Determine the (x, y) coordinate at the center of the cell enclosing the given text.  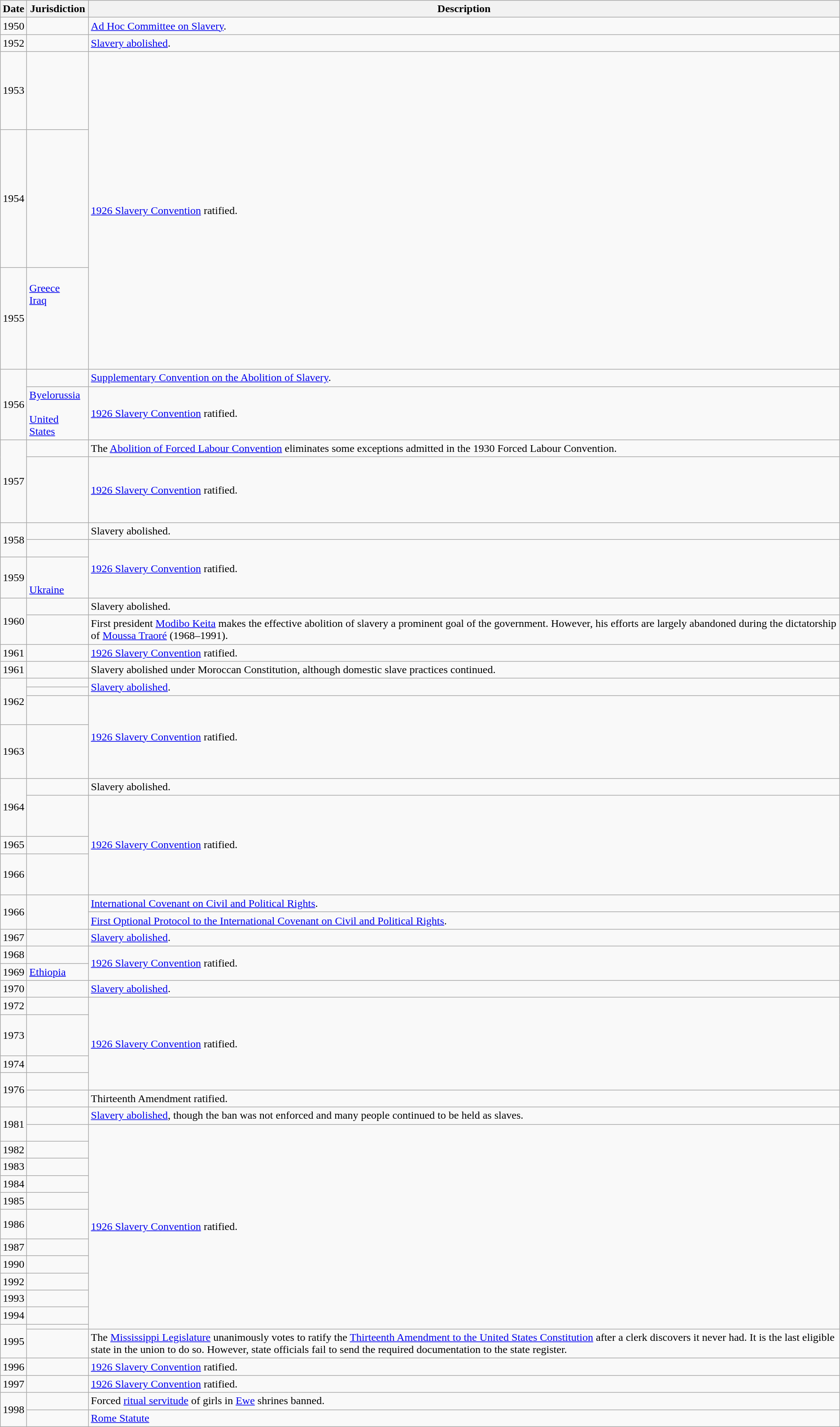
1973 (13, 1035)
1963 (13, 751)
Slavery abolished, though the ban was not enforced and many people continued to be held as slaves. (464, 1116)
Slavery abolished under Moroccan Constitution, although domestic slave practices continued. (464, 670)
Greece Iraq (57, 319)
1998 (13, 1409)
1994 (13, 1316)
Ukraine (57, 577)
1981 (13, 1124)
1983 (13, 1167)
1976 (13, 1090)
The Abolition of Forced Labour Convention eliminates some exceptions admitted in the 1930 Forced Labour Convention. (464, 448)
Ethiopia (57, 972)
1959 (13, 577)
1970 (13, 989)
1962 (13, 702)
1955 (13, 319)
1956 (13, 405)
1974 (13, 1064)
1993 (13, 1299)
Description (464, 9)
1957 (13, 481)
1964 (13, 807)
1965 (13, 845)
Supplementary Convention on the Abolition of Slavery. (464, 378)
1997 (13, 1384)
1953 (13, 91)
1987 (13, 1247)
1982 (13, 1150)
1954 (13, 198)
Date (13, 9)
International Covenant on Civil and Political Rights. (464, 903)
1968 (13, 954)
Ad Hoc Committee on Slavery. (464, 26)
1972 (13, 1006)
1950 (13, 26)
Rome Statute (464, 1418)
1992 (13, 1281)
1969 (13, 972)
1986 (13, 1224)
1990 (13, 1264)
1985 (13, 1201)
1996 (13, 1367)
Thirteenth Amendment ratified. (464, 1099)
1984 (13, 1184)
Jurisdiction (57, 9)
Byelorussia United States (57, 413)
1995 (13, 1341)
1958 (13, 539)
1967 (13, 937)
1960 (13, 621)
First Optional Protocol to the International Covenant on Civil and Political Rights. (464, 920)
Forced ritual servitude of girls in Ewe shrines banned. (464, 1401)
1952 (13, 43)
